Provide the (x, y) coordinate of the cell's center where the given text is located.  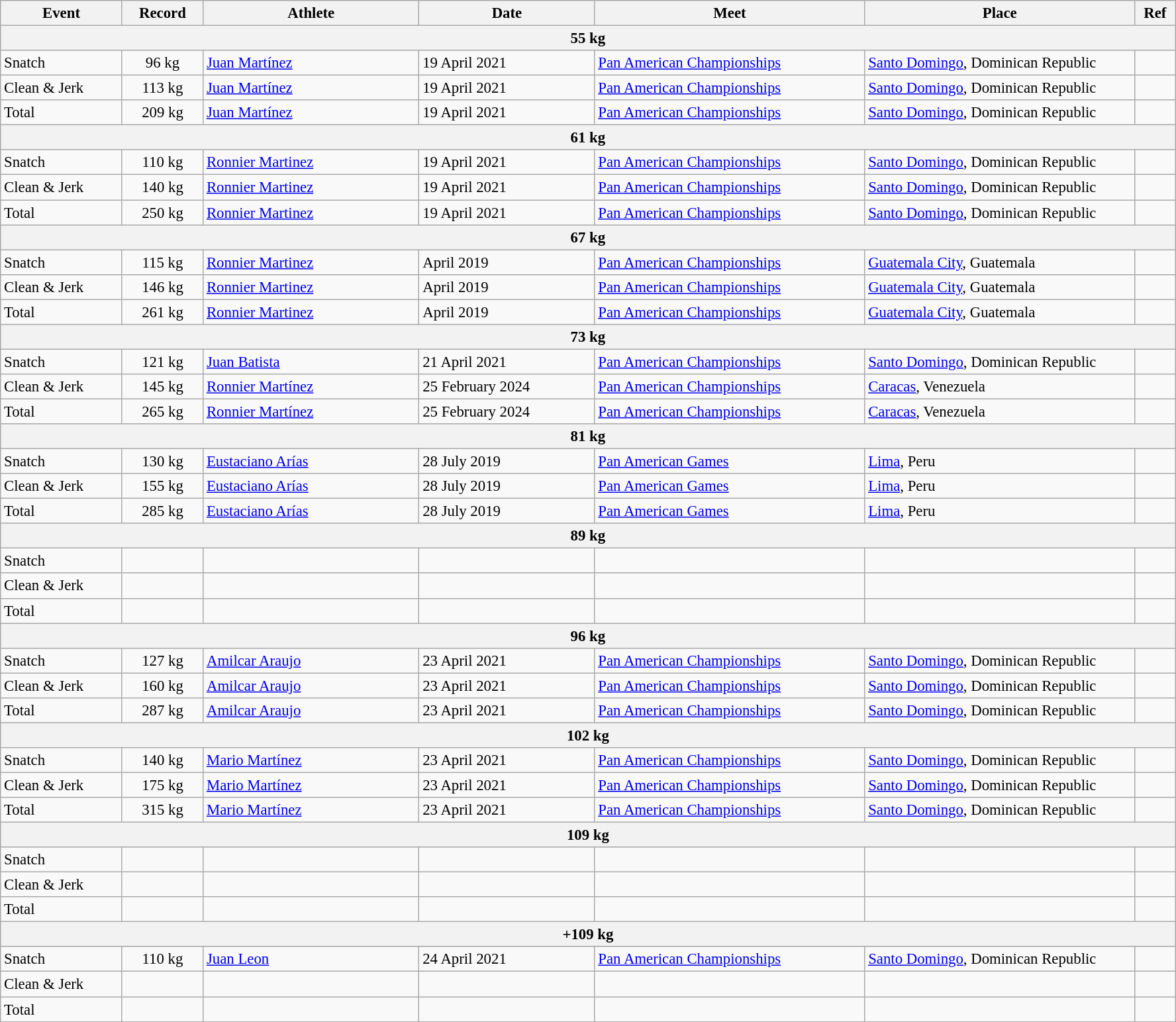
61 kg (588, 138)
145 kg (162, 387)
21 April 2021 (507, 362)
Juan Batista (311, 362)
109 kg (588, 835)
73 kg (588, 337)
121 kg (162, 362)
81 kg (588, 436)
89 kg (588, 536)
285 kg (162, 511)
Record (162, 13)
Meet (730, 13)
Place (1000, 13)
113 kg (162, 88)
315 kg (162, 810)
146 kg (162, 287)
Date (507, 13)
115 kg (162, 262)
265 kg (162, 411)
24 April 2021 (507, 960)
127 kg (162, 660)
130 kg (162, 462)
Athlete (311, 13)
287 kg (162, 711)
55 kg (588, 38)
Juan Leon (311, 960)
Ref (1155, 13)
250 kg (162, 213)
+109 kg (588, 935)
261 kg (162, 312)
Event (62, 13)
102 kg (588, 735)
160 kg (162, 686)
155 kg (162, 486)
175 kg (162, 785)
67 kg (588, 237)
209 kg (162, 113)
